Return (X, Y) of the center of cell containing provided text 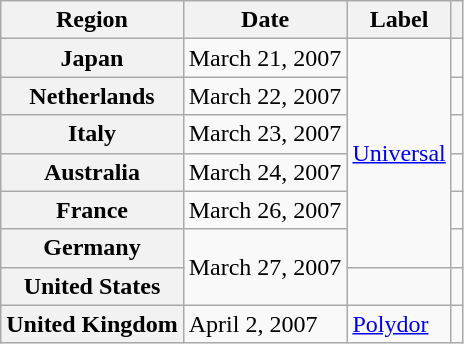
France (92, 210)
March 24, 2007 (265, 172)
Date (265, 20)
Italy (92, 134)
United Kingdom (92, 324)
United States (92, 286)
March 21, 2007 (265, 58)
Netherlands (92, 96)
March 22, 2007 (265, 96)
Region (92, 20)
Universal (399, 153)
March 27, 2007 (265, 267)
Germany (92, 248)
Label (399, 20)
March 26, 2007 (265, 210)
March 23, 2007 (265, 134)
Australia (92, 172)
Polydor (399, 324)
Japan (92, 58)
April 2, 2007 (265, 324)
